Provide the (x, y) coordinate of the cell's center where the given text is located.  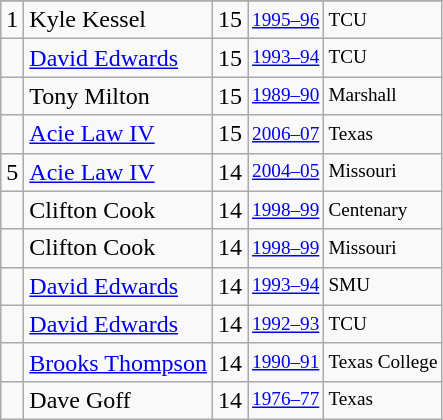
1995–96 (286, 20)
Tony Milton (118, 96)
2004–05 (286, 172)
Marshall (383, 96)
5 (12, 172)
1990–91 (286, 362)
SMU (383, 286)
1992–93 (286, 324)
Kyle Kessel (118, 20)
1989–90 (286, 96)
1976–77 (286, 400)
Centenary (383, 210)
Dave Goff (118, 400)
Brooks Thompson (118, 362)
Texas College (383, 362)
2006–07 (286, 134)
1 (12, 20)
